Provide the (X, Y) coordinate of the cell's center where the given text is located.  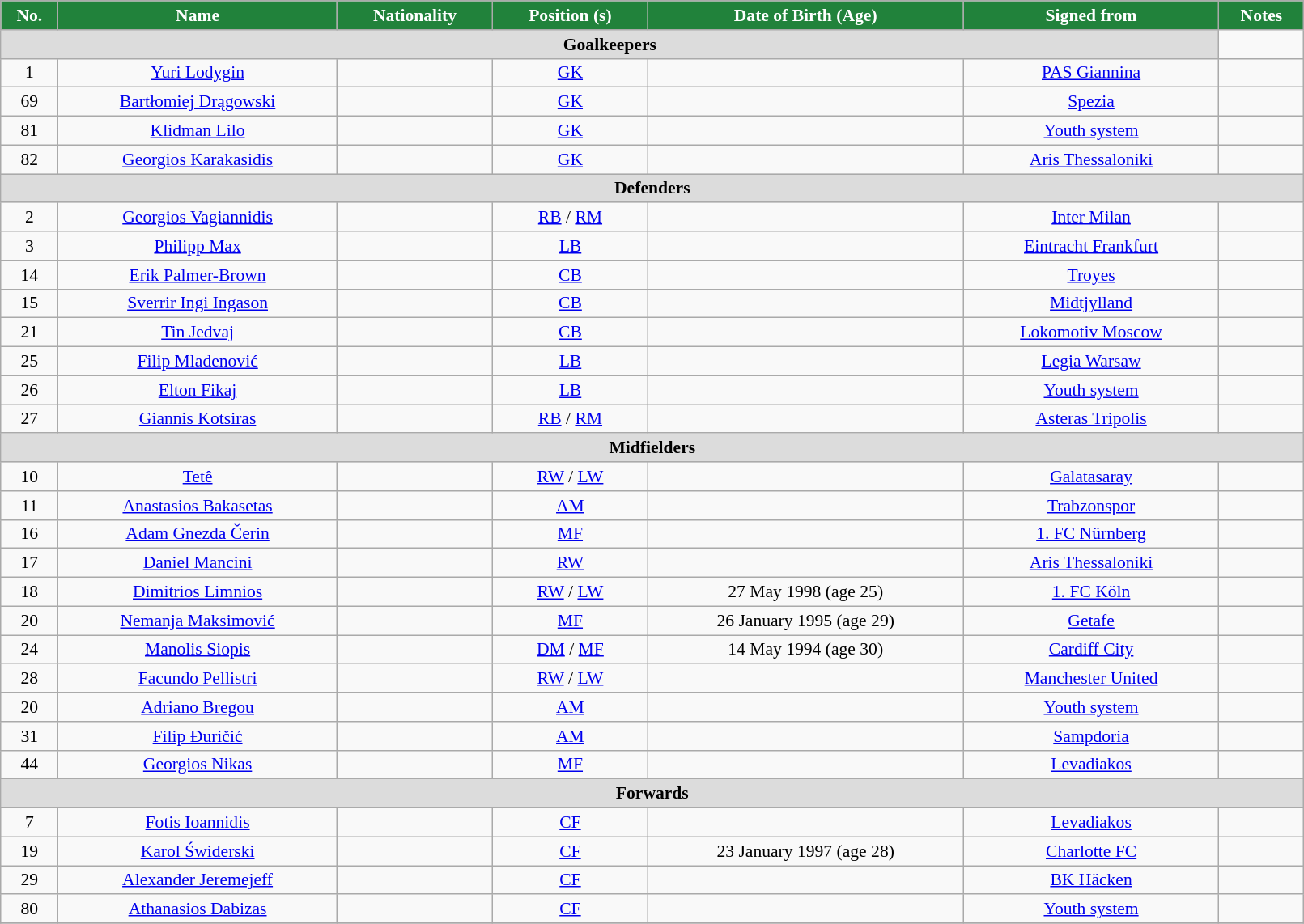
2 (29, 218)
17 (29, 563)
1. FC Nürnberg (1091, 534)
80 (29, 909)
BK Häcken (1091, 880)
18 (29, 592)
29 (29, 880)
Nationality (414, 15)
Fotis Ioannidis (198, 823)
23 January 1997 (age 28) (805, 851)
26 January 1995 (age 29) (805, 621)
Spezia (1091, 102)
Sampdoria (1091, 736)
10 (29, 477)
81 (29, 131)
Daniel Mancini (198, 563)
Eintracht Frankfurt (1091, 246)
Midtjylland (1091, 303)
3 (29, 246)
Georgios Nikas (198, 765)
Inter Milan (1091, 218)
Notes (1261, 15)
Adriano Bregou (198, 707)
82 (29, 159)
Giannis Kotsiras (198, 419)
25 (29, 362)
44 (29, 765)
Erik Palmer-Brown (198, 275)
21 (29, 333)
26 (29, 390)
Getafe (1091, 621)
Goalkeepers (610, 45)
11 (29, 506)
31 (29, 736)
Adam Gnezda Čerin (198, 534)
15 (29, 303)
19 (29, 851)
Athanasios Dabizas (198, 909)
24 (29, 650)
Tin Jedvaj (198, 333)
Signed from (1091, 15)
14 May 1994 (age 30) (805, 650)
Charlotte FC (1091, 851)
Philipp Max (198, 246)
Filip Mladenović (198, 362)
16 (29, 534)
Cardiff City (1091, 650)
Klidman Lilo (198, 131)
Legia Warsaw (1091, 362)
Georgios Vagiannidis (198, 218)
Anastasios Bakasetas (198, 506)
Midfielders (652, 448)
69 (29, 102)
Tetê (198, 477)
RW (570, 563)
Yuri Lodygin (198, 73)
7 (29, 823)
Manchester United (1091, 679)
No. (29, 15)
Manolis Siopis (198, 650)
PAS Giannina (1091, 73)
Asteras Tripolis (1091, 419)
Bartłomiej Drągowski (198, 102)
1. FC Köln (1091, 592)
Filip Đuričić (198, 736)
27 (29, 419)
Galatasaray (1091, 477)
Forwards (652, 794)
Lokomotiv Moscow (1091, 333)
Alexander Jeremejeff (198, 880)
Name (198, 15)
Troyes (1091, 275)
Karol Świderski (198, 851)
Georgios Karakasidis (198, 159)
Date of Birth (Age) (805, 15)
27 May 1998 (age 25) (805, 592)
Trabzonspor (1091, 506)
Position (s) (570, 15)
Facundo Pellistri (198, 679)
Elton Fikaj (198, 390)
Dimitrios Limnios (198, 592)
1 (29, 73)
Nemanja Maksimović (198, 621)
Defenders (652, 189)
Sverrir Ingi Ingason (198, 303)
14 (29, 275)
28 (29, 679)
DM / MF (570, 650)
